Find where the given text appears and provide that cell's center as (X, Y) coordinate. 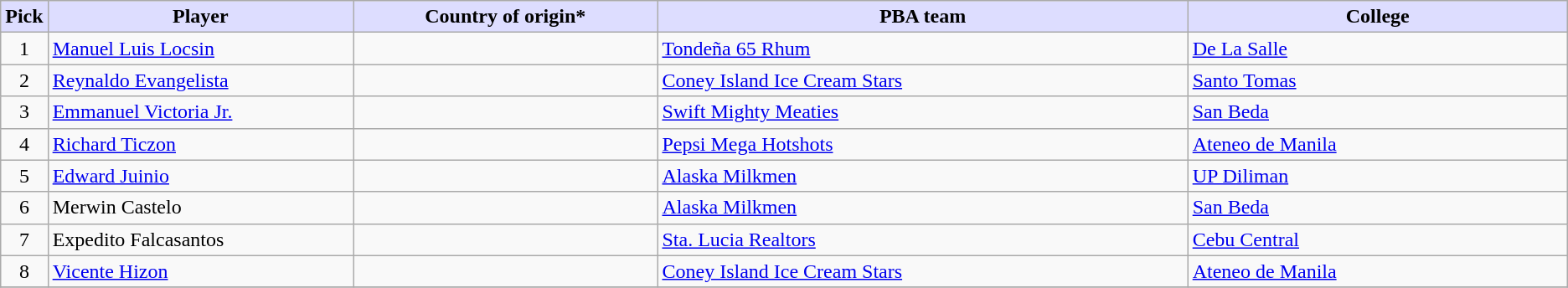
4 (24, 144)
Tondeña 65 Rhum (923, 49)
Sta. Lucia Realtors (923, 239)
6 (24, 208)
Manuel Luis Locsin (200, 49)
College (1377, 17)
Expedito Falcasantos (200, 239)
Emmanuel Victoria Jr. (200, 112)
Santo Tomas (1377, 80)
3 (24, 112)
De La Salle (1377, 49)
Pick (24, 17)
2 (24, 80)
1 (24, 49)
Vicente Hizon (200, 271)
8 (24, 271)
7 (24, 239)
PBA team (923, 17)
Pepsi Mega Hotshots (923, 144)
Richard Ticzon (200, 144)
Swift Mighty Meaties (923, 112)
Player (200, 17)
5 (24, 176)
Country of origin* (506, 17)
Cebu Central (1377, 239)
Edward Juinio (200, 176)
Merwin Castelo (200, 208)
Reynaldo Evangelista (200, 80)
UP Diliman (1377, 176)
